Return [x, y] of the center of cell containing provided text 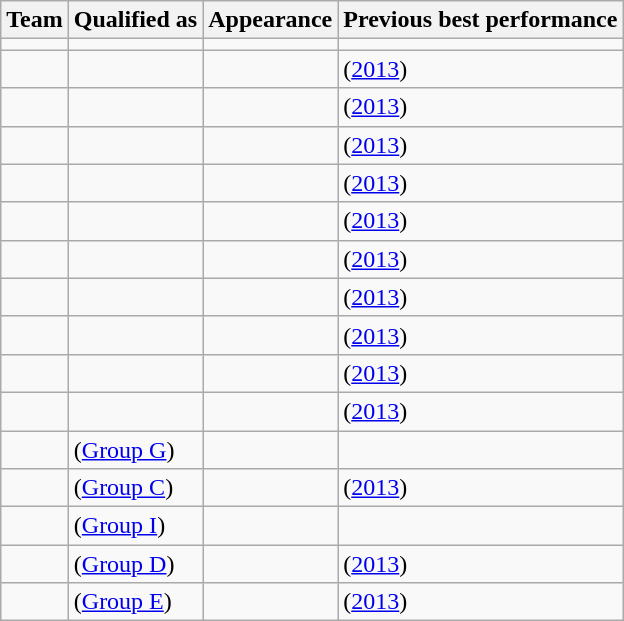
(Group G) [135, 449]
Previous best performance [480, 20]
(Group D) [135, 564]
Qualified as [135, 20]
(Group C) [135, 488]
Appearance [270, 20]
Team [35, 20]
(Group I) [135, 526]
(Group E) [135, 602]
